Pinpoint the cell where the given text exists, returning its [X, Y] midpoint coordinate. 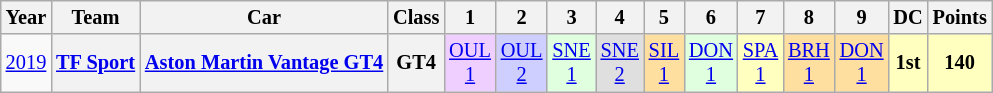
GT4 [416, 63]
7 [760, 17]
OUL1 [470, 63]
Team [96, 17]
8 [809, 17]
DC [908, 17]
SNE2 [620, 63]
Car [264, 17]
OUL2 [522, 63]
140 [960, 63]
SNE1 [571, 63]
Aston Martin Vantage GT4 [264, 63]
1st [908, 63]
3 [571, 17]
4 [620, 17]
6 [711, 17]
1 [470, 17]
BRH1 [809, 63]
SIL1 [664, 63]
Points [960, 17]
Class [416, 17]
5 [664, 17]
TF Sport [96, 63]
2 [522, 17]
9 [862, 17]
Year [26, 17]
2019 [26, 63]
SPA1 [760, 63]
